Return the [x, y] coordinate for the center point of the cell that contains the specified text.  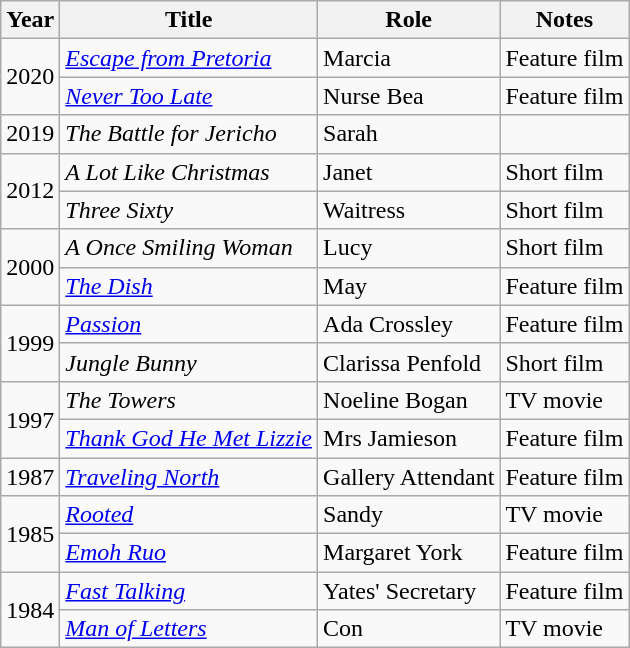
Never Too Late [189, 96]
Yates' Secretary [409, 591]
Traveling North [189, 477]
Marcia [409, 58]
Fast Talking [189, 591]
Lucy [409, 248]
Margaret York [409, 553]
Janet [409, 172]
May [409, 286]
2012 [30, 191]
Escape from Pretoria [189, 58]
1985 [30, 534]
1999 [30, 343]
Con [409, 629]
1997 [30, 419]
Three Sixty [189, 210]
Noeline Bogan [409, 400]
Nurse Bea [409, 96]
Mrs Jamieson [409, 438]
2019 [30, 134]
The Battle for Jericho [189, 134]
Sandy [409, 515]
1984 [30, 610]
Thank God He Met Lizzie [189, 438]
Title [189, 20]
1987 [30, 477]
2000 [30, 267]
Jungle Bunny [189, 362]
A Lot Like Christmas [189, 172]
Emoh Ruo [189, 553]
Role [409, 20]
Man of Letters [189, 629]
Passion [189, 324]
Year [30, 20]
The Towers [189, 400]
A Once Smiling Woman [189, 248]
Waitress [409, 210]
2020 [30, 77]
Clarissa Penfold [409, 362]
Ada Crossley [409, 324]
Gallery Attendant [409, 477]
Sarah [409, 134]
The Dish [189, 286]
Rooted [189, 515]
Notes [564, 20]
